From the cell containing the given text, extract its center point as [x, y] coordinate. 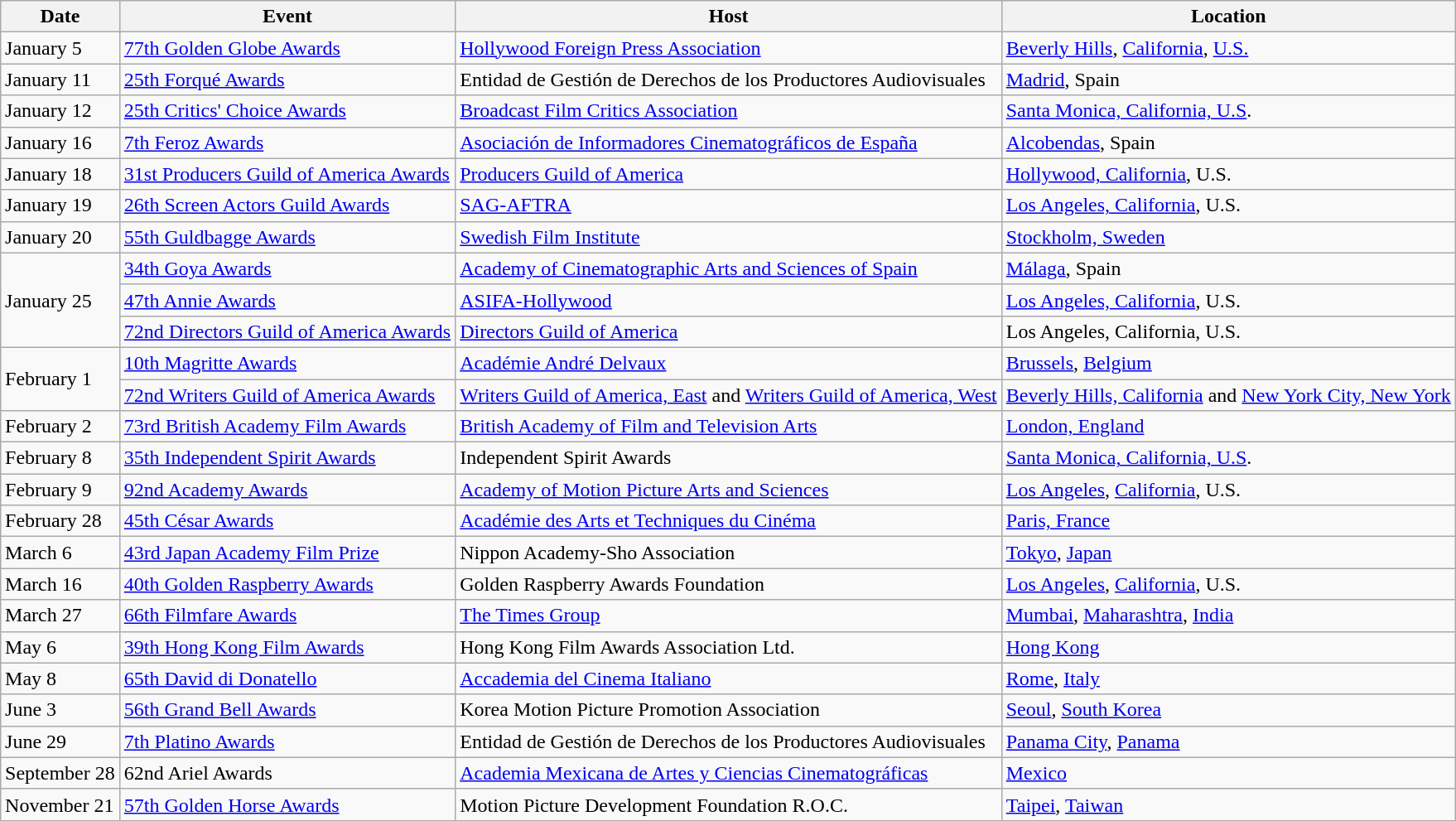
February 2 [60, 427]
25th Forqué Awards [287, 80]
10th Magritte Awards [287, 363]
55th Guldbagge Awards [287, 237]
London, England [1228, 427]
92nd Academy Awards [287, 490]
Taipei, Taiwan [1228, 804]
Event [287, 17]
February 9 [60, 490]
65th David di Donatello [287, 679]
7th Platino Awards [287, 741]
Académie André Delvaux [729, 363]
January 18 [60, 174]
Mexico [1228, 773]
March 27 [60, 616]
73rd British Academy Film Awards [287, 427]
35th Independent Spirit Awards [287, 458]
Date [60, 17]
31st Producers Guild of America Awards [287, 174]
43rd Japan Academy Film Prize [287, 553]
January 19 [60, 205]
Independent Spirit Awards [729, 458]
Academy of Cinematographic Arts and Sciences of Spain [729, 268]
Motion Picture Development Foundation R.O.C. [729, 804]
62nd Ariel Awards [287, 773]
January 11 [60, 80]
Asociación de Informadores Cinematográficos de España [729, 142]
June 3 [60, 710]
Directors Guild of America [729, 331]
The Times Group [729, 616]
72nd Directors Guild of America Awards [287, 331]
Swedish Film Institute [729, 237]
March 16 [60, 584]
Hong Kong [1228, 647]
Host [729, 17]
Location [1228, 17]
Accademia del Cinema Italiano [729, 679]
7th Feroz Awards [287, 142]
40th Golden Raspberry Awards [287, 584]
Mumbai, Maharashtra, India [1228, 616]
January 16 [60, 142]
34th Goya Awards [287, 268]
June 29 [60, 741]
British Academy of Film and Television Arts [729, 427]
26th Screen Actors Guild Awards [287, 205]
March 6 [60, 553]
September 28 [60, 773]
Académie des Arts et Techniques du Cinéma [729, 521]
February 8 [60, 458]
66th Filmfare Awards [287, 616]
57th Golden Horse Awards [287, 804]
Writers Guild of America, East and Writers Guild of America, West [729, 395]
72nd Writers Guild of America Awards [287, 395]
Brussels, Belgium [1228, 363]
Golden Raspberry Awards Foundation [729, 584]
39th Hong Kong Film Awards [287, 647]
Paris, France [1228, 521]
Rome, Italy [1228, 679]
Producers Guild of America [729, 174]
January 12 [60, 111]
25th Critics' Choice Awards [287, 111]
Madrid, Spain [1228, 80]
47th Annie Awards [287, 300]
Tokyo, Japan [1228, 553]
Beverly Hills, California and New York City, New York [1228, 395]
Seoul, South Korea [1228, 710]
Stockholm, Sweden [1228, 237]
Hong Kong Film Awards Association Ltd. [729, 647]
77th Golden Globe Awards [287, 48]
January 5 [60, 48]
Academy of Motion Picture Arts and Sciences [729, 490]
January 25 [60, 300]
May 6 [60, 647]
Hollywood, California, U.S. [1228, 174]
ASIFA-Hollywood [729, 300]
May 8 [60, 679]
February 1 [60, 379]
Hollywood Foreign Press Association [729, 48]
Alcobendas, Spain [1228, 142]
November 21 [60, 804]
Panama City, Panama [1228, 741]
February 28 [60, 521]
Nippon Academy-Sho Association [729, 553]
Beverly Hills, California, U.S. [1228, 48]
Academia Mexicana de Artes y Ciencias Cinematográficas [729, 773]
45th César Awards [287, 521]
Málaga, Spain [1228, 268]
Korea Motion Picture Promotion Association [729, 710]
January 20 [60, 237]
Broadcast Film Critics Association [729, 111]
SAG-AFTRA [729, 205]
56th Grand Bell Awards [287, 710]
